Return [X, Y] of the center of cell containing provided text 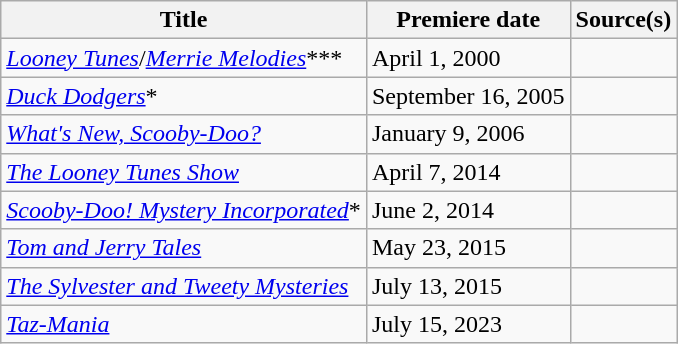
September 16, 2005 [468, 96]
The Looney Tunes Show [184, 172]
June 2, 2014 [468, 210]
July 15, 2023 [468, 324]
Scooby-Doo! Mystery Incorporated* [184, 210]
Taz-Mania [184, 324]
Duck Dodgers* [184, 96]
Title [184, 20]
What's New, Scooby-Doo? [184, 134]
April 1, 2000 [468, 58]
Looney Tunes/Merrie Melodies*** [184, 58]
The Sylvester and Tweety Mysteries [184, 286]
Source(s) [624, 20]
May 23, 2015 [468, 248]
Premiere date [468, 20]
April 7, 2014 [468, 172]
Tom and Jerry Tales [184, 248]
July 13, 2015 [468, 286]
January 9, 2006 [468, 134]
